Locate the cell with the specified text and output its (x, y) center coordinate. 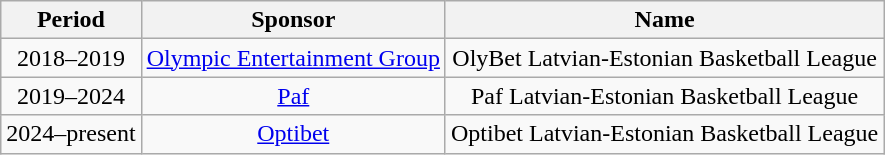
Paf (293, 96)
2019–2024 (71, 96)
OlyBet Latvian-Estonian Basketball League (664, 58)
Period (71, 20)
Sponsor (293, 20)
2018–2019 (71, 58)
Olympic Entertainment Group (293, 58)
Name (664, 20)
Optibet (293, 134)
Optibet Latvian-Estonian Basketball League (664, 134)
2024–present (71, 134)
Paf Latvian-Estonian Basketball League (664, 96)
